Return the [X, Y] coordinate for the center point of the cell that contains the specified text.  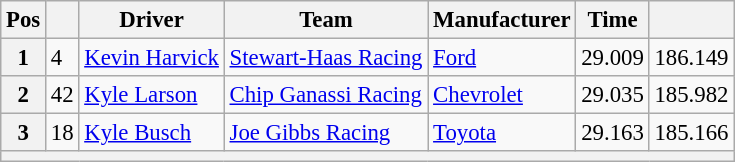
Kyle Busch [152, 133]
185.166 [692, 133]
186.149 [692, 58]
2 [24, 95]
Driver [152, 20]
29.035 [612, 95]
29.009 [612, 58]
Team [326, 20]
Chevrolet [502, 95]
Time [612, 20]
Joe Gibbs Racing [326, 133]
Chip Ganassi Racing [326, 95]
1 [24, 58]
4 [62, 58]
3 [24, 133]
Manufacturer [502, 20]
Kyle Larson [152, 95]
42 [62, 95]
Toyota [502, 133]
185.982 [692, 95]
Kevin Harvick [152, 58]
18 [62, 133]
Stewart-Haas Racing [326, 58]
29.163 [612, 133]
Pos [24, 20]
Ford [502, 58]
